Provide the (X, Y) coordinate of the cell's center where the given text is located.  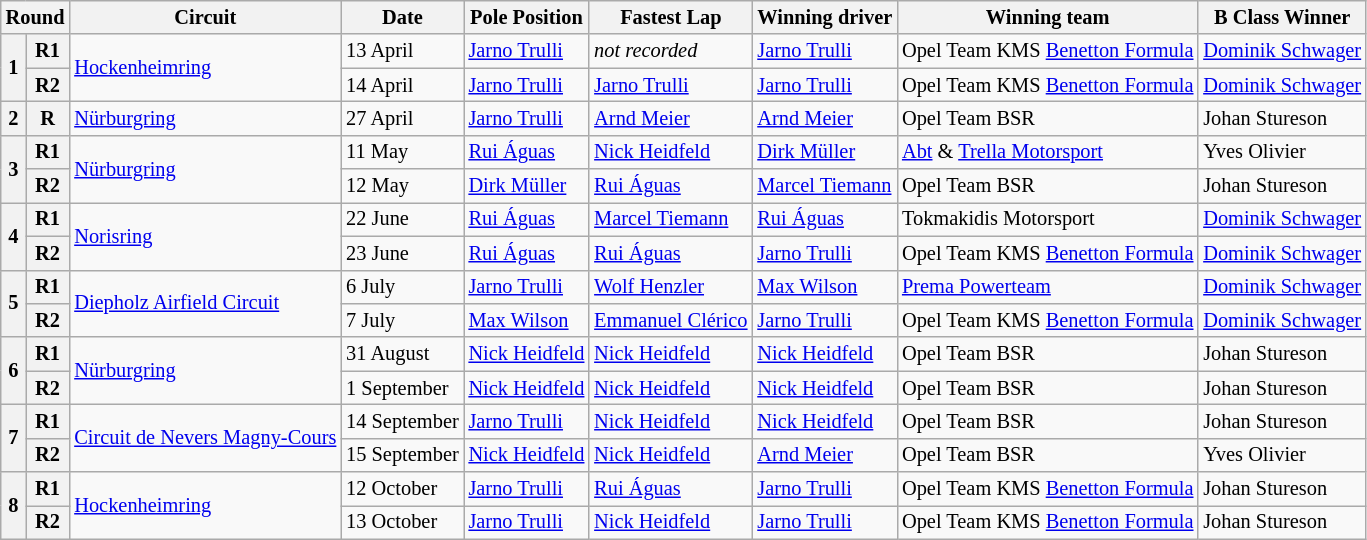
5 (14, 304)
6 July (402, 287)
Norisring (205, 236)
13 October (402, 522)
Fastest Lap (670, 17)
Wolf Henzler (670, 287)
B Class Winner (1282, 17)
not recorded (670, 51)
12 May (402, 186)
1 (14, 68)
4 (14, 236)
12 October (402, 489)
2 (14, 118)
3 (14, 168)
Circuit de Nevers Magny-Cours (205, 438)
Tokmakidis Motorsport (1048, 219)
Winning driver (824, 17)
Round (36, 17)
Date (402, 17)
15 September (402, 455)
Winning team (1048, 17)
14 September (402, 421)
11 May (402, 152)
7 (14, 438)
31 August (402, 354)
Abt & Trella Motorsport (1048, 152)
23 June (402, 253)
27 April (402, 118)
Prema Powerteam (1048, 287)
R (48, 118)
13 April (402, 51)
8 (14, 506)
7 July (402, 320)
6 (14, 370)
1 September (402, 388)
Circuit (205, 17)
Pole Position (527, 17)
14 April (402, 85)
Diepholz Airfield Circuit (205, 304)
22 June (402, 219)
Emmanuel Clérico (670, 320)
